Find where the given text appears and provide that cell's center as [X, Y] coordinate. 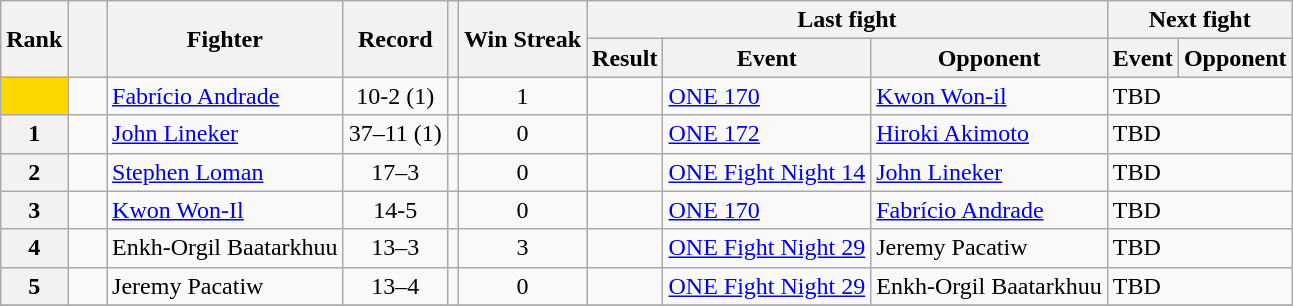
Stephen Loman [226, 172]
ONE Fight Night 14 [767, 172]
Result [625, 58]
Kwon Won-il [990, 96]
Record [395, 39]
Win Streak [522, 39]
37–11 (1) [395, 134]
14-5 [395, 210]
Hiroki Akimoto [990, 134]
5 [34, 286]
Kwon Won-Il [226, 210]
17–3 [395, 172]
10-2 (1) [395, 96]
2 [34, 172]
ONE 172 [767, 134]
Next fight [1200, 20]
Last fight [848, 20]
Rank [34, 39]
Fighter [226, 39]
13–3 [395, 248]
13–4 [395, 286]
4 [34, 248]
